Pinpoint the cell where the given text exists, returning its [x, y] midpoint coordinate. 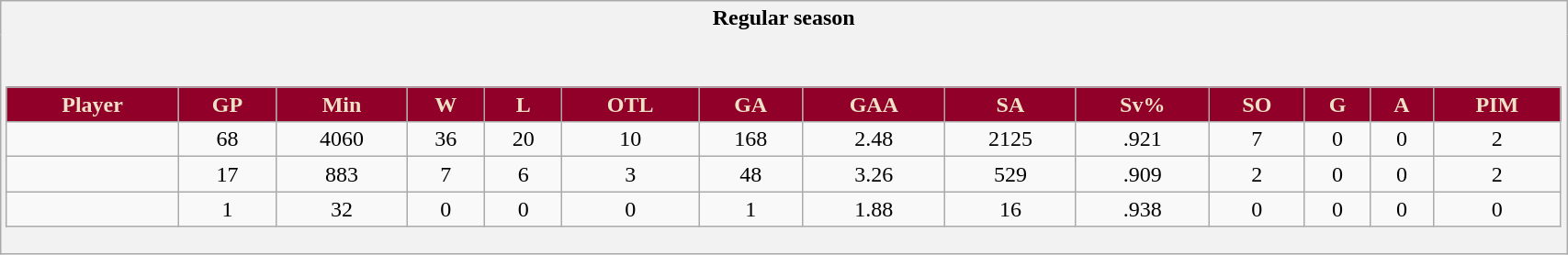
883 [342, 174]
.909 [1143, 174]
GP [228, 105]
529 [1010, 174]
.921 [1143, 139]
.938 [1143, 209]
GAA [874, 105]
Regular season [784, 18]
4060 [342, 139]
20 [523, 139]
A [1402, 105]
3 [630, 174]
Sv% [1143, 105]
Player [92, 105]
168 [751, 139]
G [1337, 105]
GA [751, 105]
OTL [630, 105]
3.26 [874, 174]
16 [1010, 209]
48 [751, 174]
2125 [1010, 139]
SO [1258, 105]
17 [228, 174]
36 [446, 139]
SA [1010, 105]
10 [630, 139]
PIM [1497, 105]
68 [228, 139]
6 [523, 174]
1.88 [874, 209]
32 [342, 209]
Min [342, 105]
2.48 [874, 139]
L [523, 105]
W [446, 105]
